Determine the [X, Y] coordinate at the center of the cell enclosing the given text.  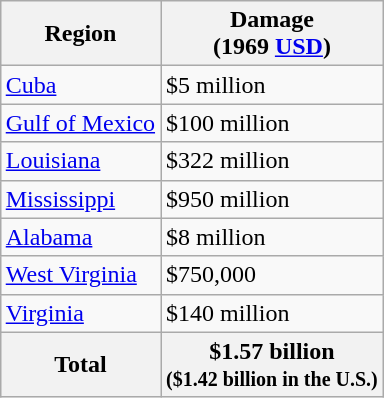
$750,000 [272, 275]
$8 million [272, 237]
West Virginia [80, 275]
$5 million [272, 85]
$950 million [272, 199]
Total [80, 364]
Alabama [80, 237]
Gulf of Mexico [80, 123]
$322 million [272, 161]
Mississippi [80, 199]
Virginia [80, 313]
Cuba [80, 85]
$100 million [272, 123]
Damage(1969 USD) [272, 34]
$1.57 billion($1.42 billion in the U.S.) [272, 364]
$140 million [272, 313]
Region [80, 34]
Louisiana [80, 161]
